Extract the [X, Y] coordinate from the center of the cell holding the provided text.  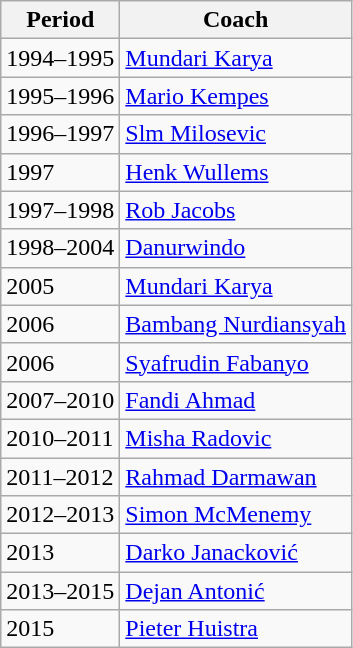
1997 [60, 172]
Dejan Antonić [236, 591]
Slm Milosevic [236, 134]
2010–2011 [60, 438]
Pieter Huistra [236, 629]
Rob Jacobs [236, 210]
Syafrudin Fabanyo [236, 362]
2007–2010 [60, 400]
Mario Kempes [236, 96]
Simon McMenemy [236, 515]
Darko Janacković [236, 553]
2015 [60, 629]
2005 [60, 286]
Period [60, 20]
Fandi Ahmad [236, 400]
1998–2004 [60, 248]
1997–1998 [60, 210]
Rahmad Darmawan [236, 477]
1996–1997 [60, 134]
2013–2015 [60, 591]
Coach [236, 20]
Henk Wullems [236, 172]
Danurwindo [236, 248]
Misha Radovic [236, 438]
2013 [60, 553]
2012–2013 [60, 515]
2011–2012 [60, 477]
Bambang Nurdiansyah [236, 324]
1994–1995 [60, 58]
1995–1996 [60, 96]
